For the text-containing cell, return its midpoint in [X, Y] coordinate format. 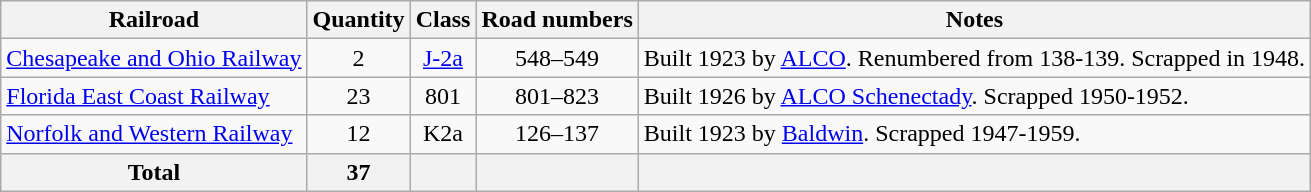
801–823 [557, 96]
Quantity [358, 20]
Total [154, 172]
Class [443, 20]
801 [443, 96]
Norfolk and Western Railway [154, 134]
Built 1923 by ALCO. Renumbered from 138-139. Scrapped in 1948. [974, 58]
K2a [443, 134]
23 [358, 96]
Road numbers [557, 20]
Florida East Coast Railway [154, 96]
Railroad [154, 20]
J-2a [443, 58]
37 [358, 172]
126–137 [557, 134]
2 [358, 58]
Built 1926 by ALCO Schenectady. Scrapped 1950-1952. [974, 96]
548–549 [557, 58]
12 [358, 134]
Chesapeake and Ohio Railway [154, 58]
Notes [974, 20]
Built 1923 by Baldwin. Scrapped 1947-1959. [974, 134]
